Detect which cell encompasses the target text, then output its (X, Y) center coordinate. 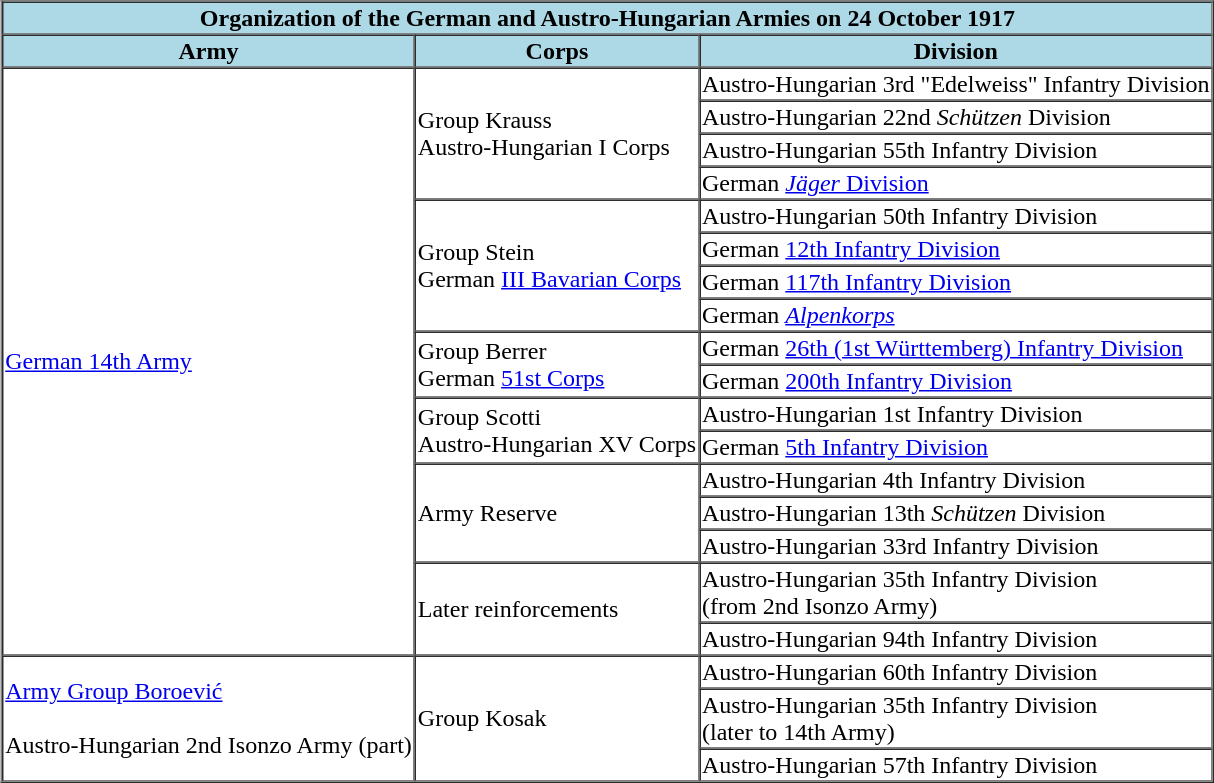
Army Group BoroevićAustro-Hungarian 2nd Isonzo Army (part) (208, 719)
Austro-Hungarian 35th Infantry Division(later to 14th Army) (956, 718)
German 5th Infantry Division (956, 446)
Austro-Hungarian 13th Schützen Division (956, 512)
Austro-Hungarian 57th Infantry Division (956, 764)
Austro-Hungarian 3rd "Edelweiss" Infantry Division (956, 84)
Corps (557, 50)
Group SteinGerman III Bavarian Corps (557, 266)
Austro-Hungarian 60th Infantry Division (956, 672)
Austro-Hungarian 1st Infantry Division (956, 414)
Group BerrerGerman 51st Corps (557, 365)
Division (956, 50)
Austro-Hungarian 50th Infantry Division (956, 216)
German Alpenkorps (956, 314)
German 12th Infantry Division (956, 248)
Austro-Hungarian 55th Infantry Division (956, 150)
German 14th Army (208, 362)
German 200th Infantry Division (956, 380)
Group Kosak (557, 719)
German Jäger Division (956, 182)
Group ScottiAustro-Hungarian XV Corps (557, 431)
Army Reserve (557, 514)
German 117th Infantry Division (956, 282)
Organization of the German and Austro-Hungarian Armies on 24 October 1917 (607, 18)
German 26th (1st Württemberg) Infantry Division (956, 348)
Austro-Hungarian 33rd Infantry Division (956, 546)
Army (208, 50)
Group KraussAustro-Hungarian I Corps (557, 134)
Austro-Hungarian 22nd Schützen Division (956, 116)
Austro-Hungarian 35th Infantry Division(from 2nd Isonzo Army) (956, 592)
Later reinforcements (557, 608)
Austro-Hungarian 94th Infantry Division (956, 638)
Austro-Hungarian 4th Infantry Division (956, 480)
